Pinpoint the cell where the given text exists, returning its [X, Y] midpoint coordinate. 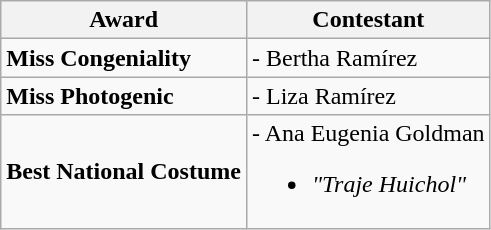
- Ana Eugenia Goldman"Traje Huichol" [368, 172]
- Bertha Ramírez [368, 58]
Miss Congeniality [124, 58]
Award [124, 20]
Contestant [368, 20]
Miss Photogenic [124, 96]
Best National Costume [124, 172]
- Liza Ramírez [368, 96]
